Identify which cell holds the provided text, then report its (X, Y) central coordinate. 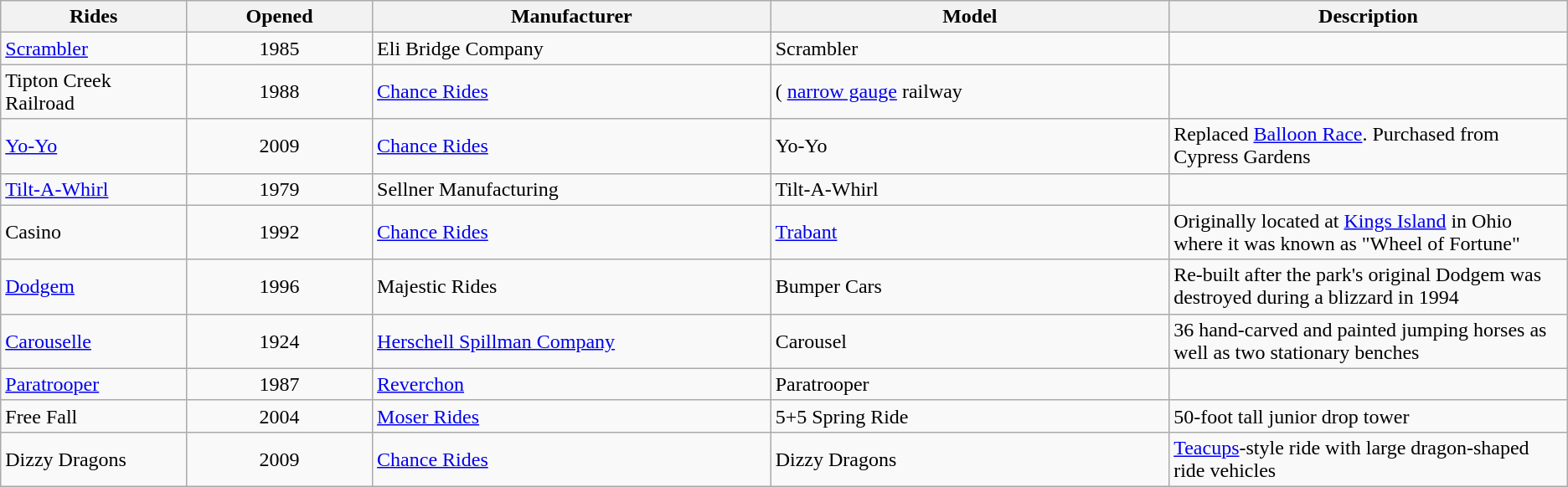
Reverchon (572, 384)
Rides (94, 17)
Moser Rides (572, 416)
1992 (280, 233)
1924 (280, 341)
1985 (280, 49)
Description (1369, 17)
Model (970, 17)
( narrow gauge railway (970, 92)
50-foot tall junior drop tower (1369, 416)
Sellner Manufacturing (572, 189)
2004 (280, 416)
Originally located at Kings Island in Ohio where it was known as "Wheel of Fortune" (1369, 233)
5+5 Spring Ride (970, 416)
Re-built after the park's original Dodgem was destroyed during a blizzard in 1994 (1369, 286)
Herschell Spillman Company (572, 341)
1988 (280, 92)
1987 (280, 384)
Majestic Rides (572, 286)
36 hand-carved and painted jumping horses as well as two stationary benches (1369, 341)
Casino (94, 233)
Dodgem (94, 286)
Manufacturer (572, 17)
Carouselle (94, 341)
Eli Bridge Company (572, 49)
1979 (280, 189)
Teacups-style ride with large dragon-shaped ride vehicles (1369, 459)
Tipton Creek Railroad (94, 92)
Opened (280, 17)
Bumper Cars (970, 286)
Carousel (970, 341)
Trabant (970, 233)
Replaced Balloon Race. Purchased from Cypress Gardens (1369, 146)
Free Fall (94, 416)
1996 (280, 286)
